Output the [X, Y] coordinate of the center of the cell containing the given text.  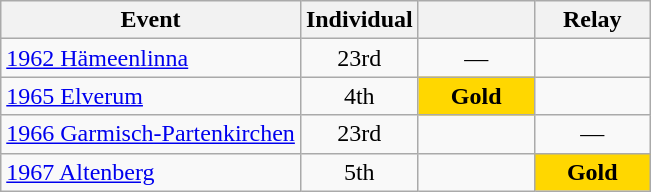
5th [359, 172]
1967 Altenberg [151, 172]
Event [151, 20]
4th [359, 96]
1966 Garmisch-Partenkirchen [151, 134]
1965 Elverum [151, 96]
Relay [592, 20]
1962 Hämeenlinna [151, 58]
Individual [359, 20]
